Capture the cell that displays the provided text and extract its (x, y) central coordinate. 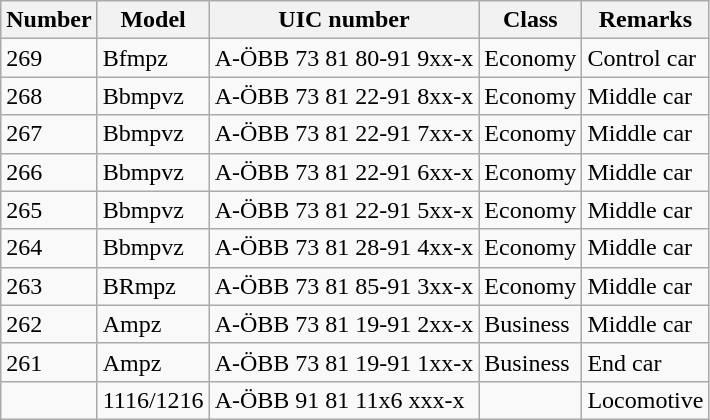
A-ÖBB 73 81 19-91 1xx-x (344, 362)
A-ÖBB 73 81 19-91 2xx-x (344, 324)
Number (49, 20)
Locomotive (646, 400)
261 (49, 362)
Control car (646, 58)
269 (49, 58)
1116/1216 (153, 400)
262 (49, 324)
A-ÖBB 73 81 22-91 5xx-x (344, 210)
264 (49, 248)
266 (49, 172)
A-ÖBB 91 81 11x6 xxx-x (344, 400)
Remarks (646, 20)
A-ÖBB 73 81 85-91 3xx-x (344, 286)
Class (530, 20)
268 (49, 96)
A-ÖBB 73 81 80-91 9xx-x (344, 58)
A-ÖBB 73 81 22-91 6xx-x (344, 172)
UIC number (344, 20)
Model (153, 20)
A-ÖBB 73 81 28-91 4xx-x (344, 248)
263 (49, 286)
Bfmpz (153, 58)
BRmpz (153, 286)
End car (646, 362)
267 (49, 134)
A-ÖBB 73 81 22-91 8xx-x (344, 96)
265 (49, 210)
A-ÖBB 73 81 22-91 7xx-x (344, 134)
